Identify which cell holds the provided text, then report its [x, y] central coordinate. 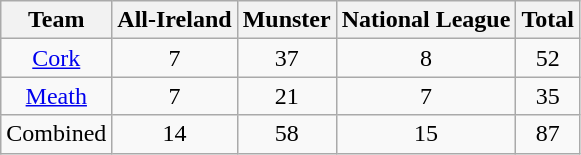
87 [548, 134]
35 [548, 96]
58 [286, 134]
Meath [56, 96]
All-Ireland [174, 20]
Munster [286, 20]
Total [548, 20]
8 [426, 58]
Combined [56, 134]
21 [286, 96]
52 [548, 58]
Team [56, 20]
National League [426, 20]
15 [426, 134]
37 [286, 58]
14 [174, 134]
Cork [56, 58]
